Output the [x, y] coordinate of the center of the cell containing the given text.  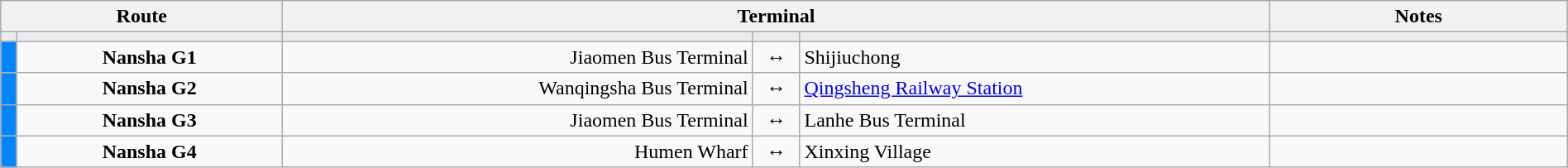
Shijiuchong [1035, 57]
Notes [1418, 17]
Nansha G3 [150, 120]
Nansha G2 [150, 89]
Terminal [777, 17]
Xinxing Village [1035, 151]
Qingsheng Railway Station [1035, 89]
Route [142, 17]
Wanqingsha Bus Terminal [518, 89]
Humen Wharf [518, 151]
Lanhe Bus Terminal [1035, 120]
Nansha G1 [150, 57]
Nansha G4 [150, 151]
